Find where the given text appears and provide that cell's center as (X, Y) coordinate. 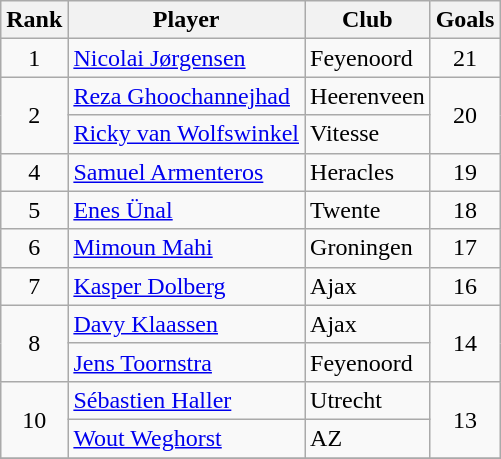
Player (186, 20)
Sébastien Haller (186, 400)
Wout Weghorst (186, 438)
Mimoun Mahi (186, 248)
Kasper Dolberg (186, 286)
10 (34, 419)
4 (34, 172)
17 (465, 248)
6 (34, 248)
Club (368, 20)
14 (465, 343)
1 (34, 58)
8 (34, 343)
Twente (368, 210)
5 (34, 210)
Ricky van Wolfswinkel (186, 134)
Davy Klaassen (186, 324)
Groningen (368, 248)
Nicolai Jørgensen (186, 58)
Jens Toornstra (186, 362)
20 (465, 115)
18 (465, 210)
AZ (368, 438)
16 (465, 286)
Samuel Armenteros (186, 172)
19 (465, 172)
Utrecht (368, 400)
Vitesse (368, 134)
Enes Ünal (186, 210)
7 (34, 286)
Heracles (368, 172)
13 (465, 419)
Goals (465, 20)
Heerenveen (368, 96)
2 (34, 115)
Reza Ghoochannejhad (186, 96)
Rank (34, 20)
21 (465, 58)
